Output the [X, Y] coordinate of the center of the cell containing the given text.  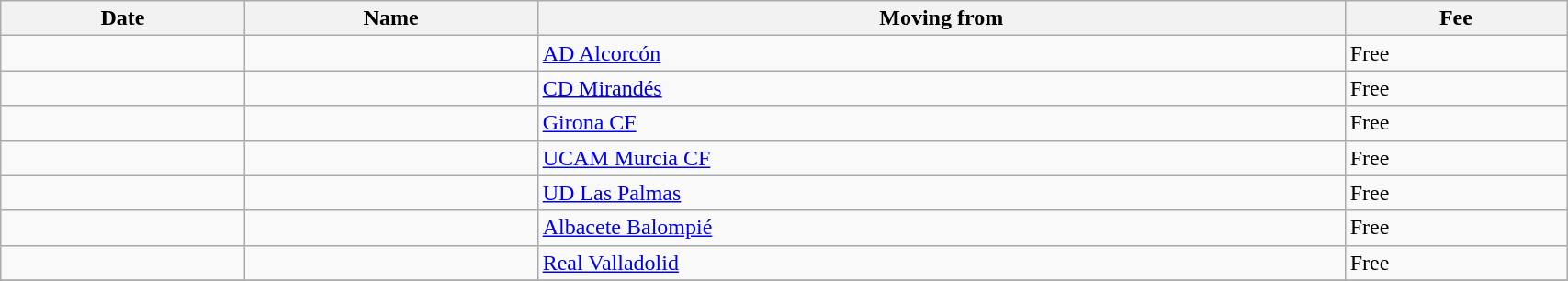
Moving from [941, 18]
CD Mirandés [941, 88]
Name [391, 18]
UCAM Murcia CF [941, 158]
UD Las Palmas [941, 193]
AD Alcorcón [941, 53]
Real Valladolid [941, 263]
Date [123, 18]
Albacete Balompié [941, 228]
Girona CF [941, 123]
Fee [1455, 18]
